Scan for the cell matching the given text and deliver its (x, y) coordinate at center. 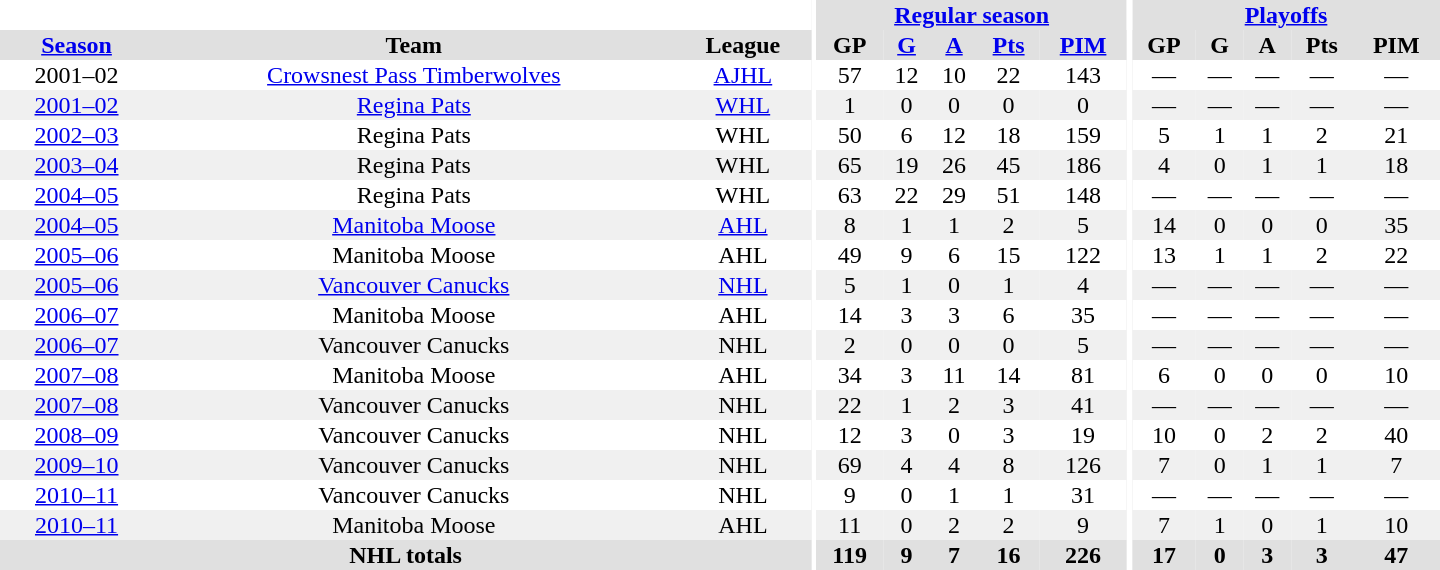
League (744, 45)
63 (849, 195)
17 (1164, 555)
AJHL (744, 75)
Regular season (971, 15)
51 (1009, 195)
143 (1082, 75)
26 (954, 165)
148 (1082, 195)
65 (849, 165)
45 (1009, 165)
16 (1009, 555)
34 (849, 375)
21 (1396, 135)
186 (1082, 165)
31 (1082, 495)
Crowsnest Pass Timberwolves (414, 75)
15 (1009, 255)
2002–03 (76, 135)
81 (1082, 375)
13 (1164, 255)
41 (1082, 405)
47 (1396, 555)
69 (849, 465)
NHL totals (406, 555)
2003–04 (76, 165)
40 (1396, 435)
57 (849, 75)
50 (849, 135)
49 (849, 255)
122 (1082, 255)
2008–09 (76, 435)
119 (849, 555)
Season (76, 45)
29 (954, 195)
226 (1082, 555)
Team (414, 45)
159 (1082, 135)
2009–10 (76, 465)
126 (1082, 465)
Playoffs (1286, 15)
